Scan for the cell matching the given text and deliver its [x, y] coordinate at center. 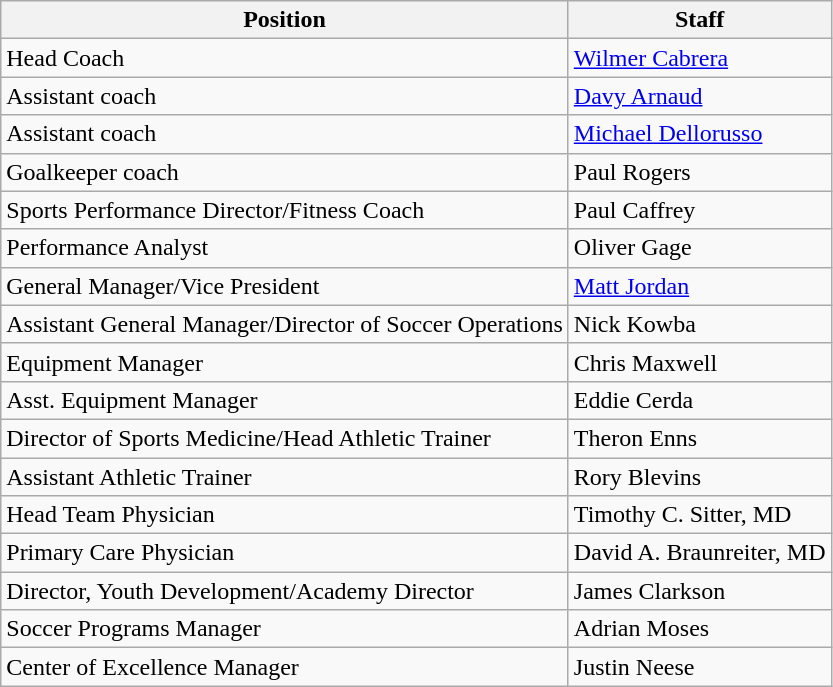
Performance Analyst [285, 248]
David A. Braunreiter, MD [700, 553]
Soccer Programs Manager [285, 629]
Oliver Gage [700, 248]
Chris Maxwell [700, 362]
Justin Neese [700, 667]
Director of Sports Medicine/Head Athletic Trainer [285, 438]
Director, Youth Development/Academy Director [285, 591]
Nick Kowba [700, 324]
Davy Arnaud [700, 96]
Eddie Cerda [700, 400]
Paul Caffrey [700, 210]
Head Team Physician [285, 515]
James Clarkson [700, 591]
Timothy C. Sitter, MD [700, 515]
Matt Jordan [700, 286]
Theron Enns [700, 438]
Goalkeeper coach [285, 172]
General Manager/Vice President [285, 286]
Rory Blevins [700, 477]
Asst. Equipment Manager [285, 400]
Paul Rogers [700, 172]
Position [285, 20]
Assistant General Manager/Director of Soccer Operations [285, 324]
Equipment Manager [285, 362]
Center of Excellence Manager [285, 667]
Staff [700, 20]
Sports Performance Director/Fitness Coach [285, 210]
Wilmer Cabrera [700, 58]
Adrian Moses [700, 629]
Head Coach [285, 58]
Primary Care Physician [285, 553]
Michael Dellorusso [700, 134]
Assistant Athletic Trainer [285, 477]
